From the cell containing the given text, extract its center point as (x, y) coordinate. 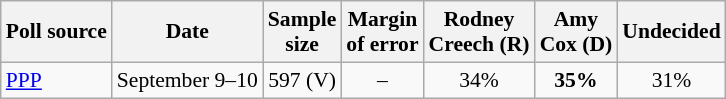
Marginof error (382, 32)
Undecided (671, 32)
35% (576, 80)
597 (V) (302, 80)
RodneyCreech (R) (480, 32)
34% (480, 80)
Date (188, 32)
– (382, 80)
31% (671, 80)
September 9–10 (188, 80)
PPP (56, 80)
Samplesize (302, 32)
AmyCox (D) (576, 32)
Poll source (56, 32)
